Identify which cell holds the provided text, then report its [x, y] central coordinate. 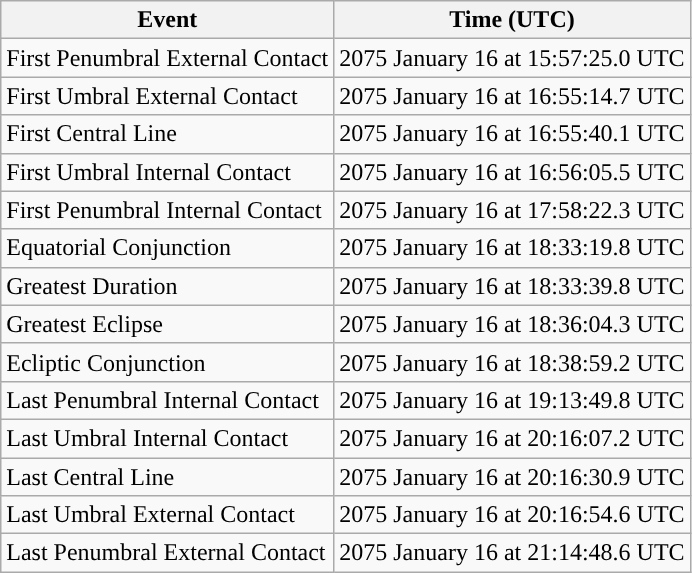
First Umbral Internal Contact [168, 172]
Last Central Line [168, 477]
2075 January 16 at 19:13:49.8 UTC [512, 400]
2075 January 16 at 18:33:39.8 UTC [512, 286]
2075 January 16 at 20:16:54.6 UTC [512, 515]
First Umbral External Contact [168, 96]
Ecliptic Conjunction [168, 362]
First Central Line [168, 134]
2075 January 16 at 16:56:05.5 UTC [512, 172]
Last Penumbral Internal Contact [168, 400]
2075 January 16 at 17:58:22.3 UTC [512, 210]
2075 January 16 at 18:38:59.2 UTC [512, 362]
2075 January 16 at 20:16:30.9 UTC [512, 477]
2075 January 16 at 15:57:25.0 UTC [512, 58]
2075 January 16 at 18:33:19.8 UTC [512, 248]
First Penumbral External Contact [168, 58]
2075 January 16 at 20:16:07.2 UTC [512, 438]
Event [168, 20]
2075 January 16 at 18:36:04.3 UTC [512, 324]
Last Penumbral External Contact [168, 553]
2075 January 16 at 16:55:40.1 UTC [512, 134]
Last Umbral Internal Contact [168, 438]
2075 January 16 at 16:55:14.7 UTC [512, 96]
First Penumbral Internal Contact [168, 210]
Equatorial Conjunction [168, 248]
Last Umbral External Contact [168, 515]
2075 January 16 at 21:14:48.6 UTC [512, 553]
Time (UTC) [512, 20]
Greatest Duration [168, 286]
Greatest Eclipse [168, 324]
